Search for the cell housing the specified text and yield its (x, y) center coordinate. 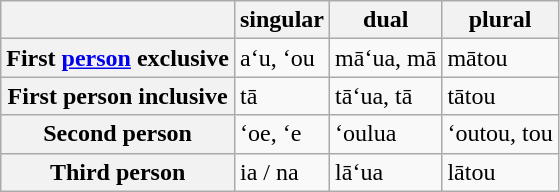
tātou (500, 96)
‘oulua (386, 134)
‘oe, ‘e (282, 134)
First person exclusive (118, 58)
mā‘ua, mā (386, 58)
lātou (500, 172)
Third person (118, 172)
singular (282, 20)
tā (282, 96)
‘outou, tou (500, 134)
tā‘ua, tā (386, 96)
dual (386, 20)
Second person (118, 134)
mātou (500, 58)
lā‘ua (386, 172)
First person inclusive (118, 96)
plural (500, 20)
a‘u, ‘ou (282, 58)
ia / na (282, 172)
